Pinpoint the cell where the given text exists, returning its (x, y) midpoint coordinate. 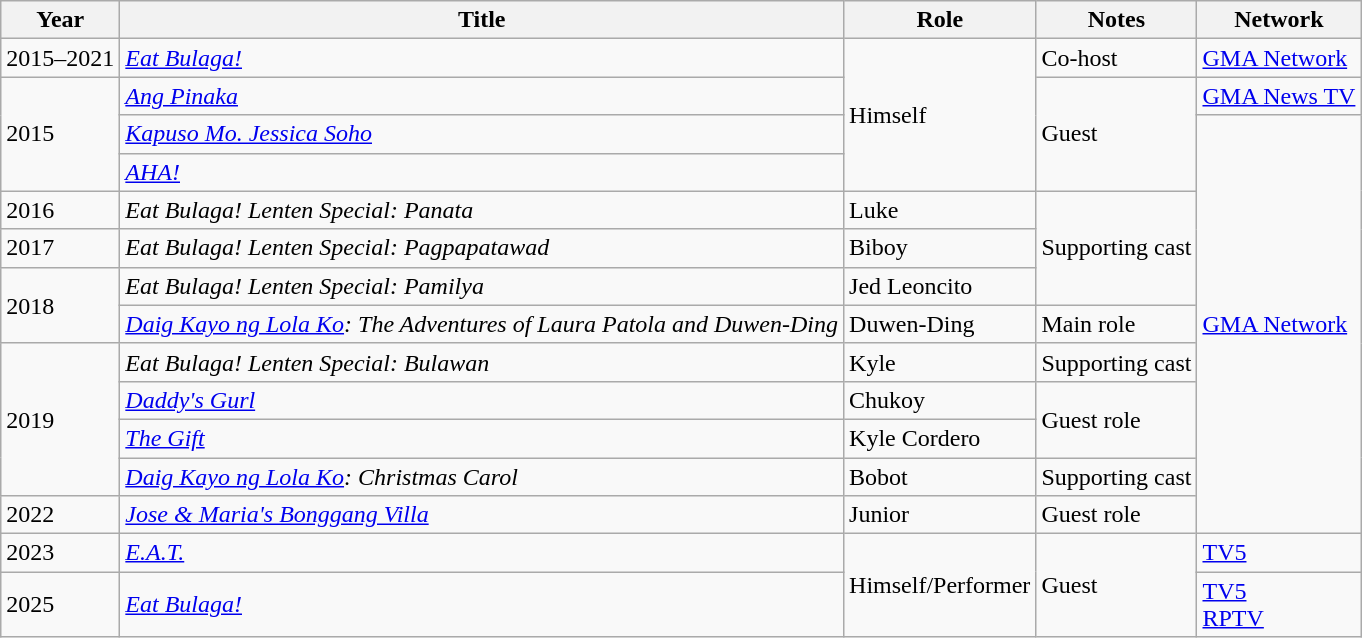
Main role (1116, 324)
Kyle Cordero (940, 438)
TV5RPTV (1279, 604)
Bobot (940, 477)
Junior (940, 515)
The Gift (482, 438)
Biboy (940, 248)
Title (482, 20)
Co-host (1116, 58)
Himself/Performer (940, 586)
Network (1279, 20)
Kyle (940, 362)
Himself (940, 115)
2015–2021 (60, 58)
Daig Kayo ng Lola Ko: Christmas Carol (482, 477)
Year (60, 20)
Jose & Maria's Bonggang Villa (482, 515)
Jed Leoncito (940, 286)
2023 (60, 553)
Eat Bulaga! Lenten Special: Pagpapatawad (482, 248)
Daig Kayo ng Lola Ko: The Adventures of Laura Patola and Duwen-Ding (482, 324)
Eat Bulaga! Lenten Special: Pamilya (482, 286)
Eat Bulaga! Lenten Special: Bulawan (482, 362)
Notes (1116, 20)
Chukoy (940, 400)
Duwen-Ding (940, 324)
2017 (60, 248)
2025 (60, 604)
AHA! (482, 172)
GMA News TV (1279, 96)
2016 (60, 210)
Eat Bulaga! Lenten Special: Panata (482, 210)
2018 (60, 305)
Daddy's Gurl (482, 400)
TV5 (1279, 553)
E.A.T. (482, 553)
2019 (60, 419)
2022 (60, 515)
2015 (60, 134)
Luke (940, 210)
Kapuso Mo. Jessica Soho (482, 134)
Ang Pinaka (482, 96)
Role (940, 20)
